Determine the (x, y) coordinate at the center of the cell enclosing the given text.  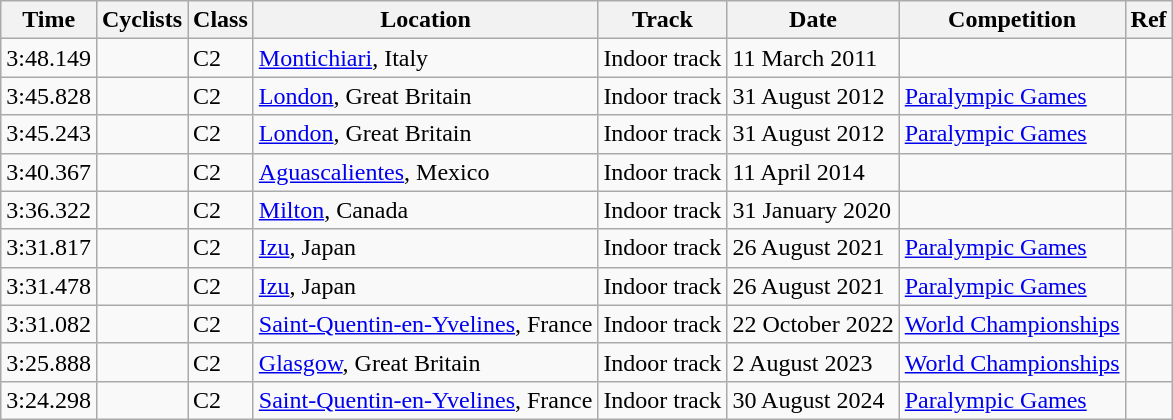
11 March 2011 (813, 58)
11 April 2014 (813, 172)
2 August 2023 (813, 362)
3:31.478 (49, 286)
Glasgow, Great Britain (426, 362)
Montichiari, Italy (426, 58)
3:36.322 (49, 210)
Aguascalientes, Mexico (426, 172)
3:25.888 (49, 362)
3:48.149 (49, 58)
Time (49, 20)
Ref (1148, 20)
Competition (1012, 20)
31 January 2020 (813, 210)
Cyclists (142, 20)
Class (221, 20)
Milton, Canada (426, 210)
Track (662, 20)
Location (426, 20)
22 October 2022 (813, 324)
3:31.082 (49, 324)
3:45.243 (49, 134)
3:40.367 (49, 172)
3:31.817 (49, 248)
30 August 2024 (813, 400)
3:24.298 (49, 400)
Date (813, 20)
3:45.828 (49, 96)
